Pinpoint the cell where the given text exists, returning its (x, y) midpoint coordinate. 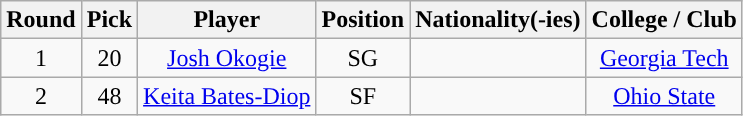
Nationality(-ies) (498, 20)
Player (227, 20)
SG (363, 58)
Ohio State (664, 96)
1 (41, 58)
2 (41, 96)
Position (363, 20)
20 (109, 58)
Round (41, 20)
College / Club (664, 20)
Pick (109, 20)
48 (109, 96)
Josh Okogie (227, 58)
Georgia Tech (664, 58)
Keita Bates-Diop (227, 96)
SF (363, 96)
